Extract the [x, y] coordinate from the center of the cell holding the provided text.  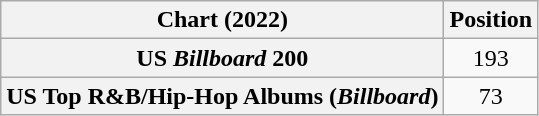
US Billboard 200 [222, 58]
US Top R&B/Hip-Hop Albums (Billboard) [222, 96]
193 [491, 58]
Chart (2022) [222, 20]
Position [491, 20]
73 [491, 96]
